For the text-containing cell, return its midpoint in [X, Y] coordinate format. 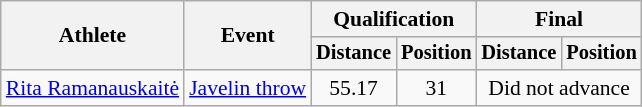
Athlete [92, 36]
31 [436, 88]
Javelin throw [248, 88]
55.17 [354, 88]
Event [248, 36]
Qualification [394, 19]
Final [558, 19]
Rita Ramanauskaitė [92, 88]
Did not advance [558, 88]
